Extract the [X, Y] coordinate from the center of the cell holding the provided text.  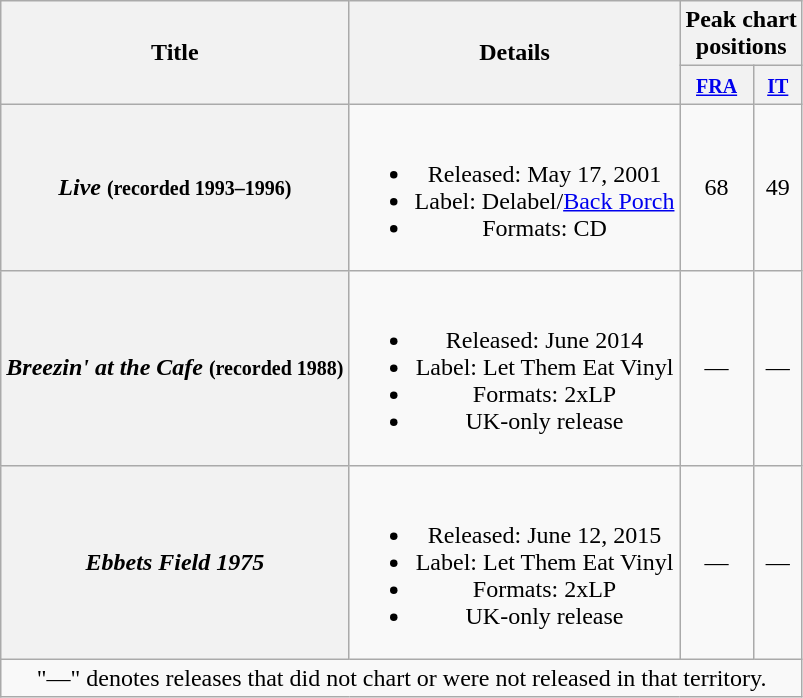
Released: June 2014Label: Let Them Eat VinylFormats: 2xLPUK-only release [514, 368]
FRA [716, 85]
Released: May 17, 2001Label: Delabel/Back PorchFormats: CD [514, 188]
Released: June 12, 2015Label: Let Them Eat VinylFormats: 2xLPUK-only release [514, 562]
49 [778, 188]
Details [514, 52]
Live (recorded 1993–1996) [175, 188]
"—" denotes releases that did not chart or were not released in that territory. [402, 678]
IT [778, 85]
Breezin' at the Cafe (recorded 1988) [175, 368]
68 [716, 188]
Peak chartpositions [741, 34]
Ebbets Field 1975 [175, 562]
Title [175, 52]
